Scan for the cell matching the given text and deliver its (x, y) coordinate at center. 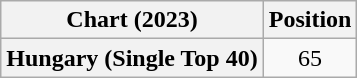
65 (310, 58)
Hungary (Single Top 40) (132, 58)
Chart (2023) (132, 20)
Position (310, 20)
